Return (X, Y) of the center of cell containing provided text 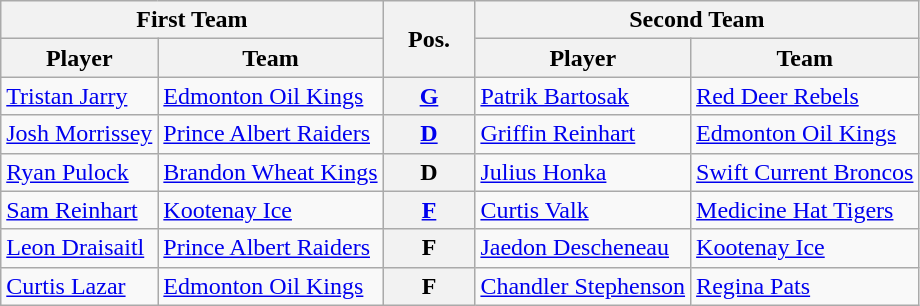
Red Deer Rebels (805, 96)
First Team (192, 20)
Curtis Lazar (80, 286)
Swift Current Broncos (805, 172)
Sam Reinhart (80, 210)
Tristan Jarry (80, 96)
G (429, 96)
Regina Pats (805, 286)
Medicine Hat Tigers (805, 210)
Griffin Reinhart (583, 134)
Ryan Pulock (80, 172)
Patrik Bartosak (583, 96)
Brandon Wheat Kings (270, 172)
Leon Draisaitl (80, 248)
Curtis Valk (583, 210)
Jaedon Descheneau (583, 248)
Second Team (697, 20)
Julius Honka (583, 172)
Chandler Stephenson (583, 286)
Pos. (429, 39)
Josh Morrissey (80, 134)
